Locate the cell with the specified text and output its (X, Y) center coordinate. 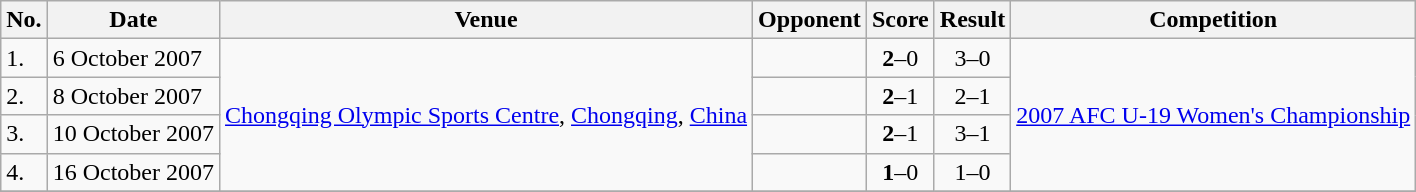
3–0 (972, 58)
Competition (1214, 20)
Score (900, 20)
2007 AFC U-19 Women's Championship (1214, 115)
Chongqing Olympic Sports Centre, Chongqing, China (486, 115)
Venue (486, 20)
2–0 (900, 58)
No. (24, 20)
6 October 2007 (133, 58)
Opponent (810, 20)
1. (24, 58)
16 October 2007 (133, 172)
8 October 2007 (133, 96)
2. (24, 96)
4. (24, 172)
3. (24, 134)
10 October 2007 (133, 134)
Date (133, 20)
3–1 (972, 134)
Result (972, 20)
